Scan for the cell matching the given text and deliver its (X, Y) coordinate at center. 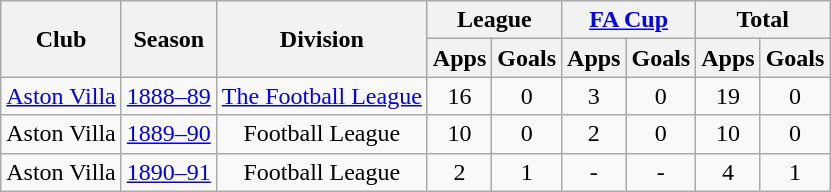
19 (728, 96)
1888–89 (168, 96)
Club (62, 39)
The Football League (322, 96)
1890–91 (168, 172)
Season (168, 39)
FA Cup (629, 20)
Division (322, 39)
1889–90 (168, 134)
16 (459, 96)
3 (594, 96)
League (494, 20)
4 (728, 172)
Total (763, 20)
